For the text-containing cell, return its midpoint in (X, Y) coordinate format. 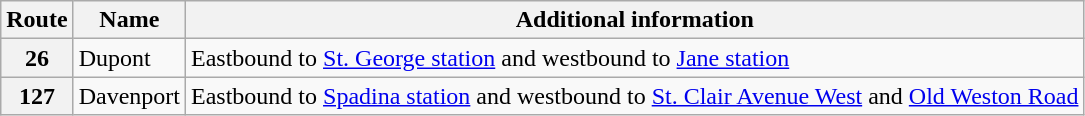
26 (37, 58)
Davenport (129, 96)
Eastbound to St. George station and westbound to Jane station (635, 58)
Dupont (129, 58)
127 (37, 96)
Eastbound to Spadina station and westbound to St. Clair Avenue West and Old Weston Road (635, 96)
Route (37, 20)
Name (129, 20)
Additional information (635, 20)
